Identify which cell holds the provided text, then report its [X, Y] central coordinate. 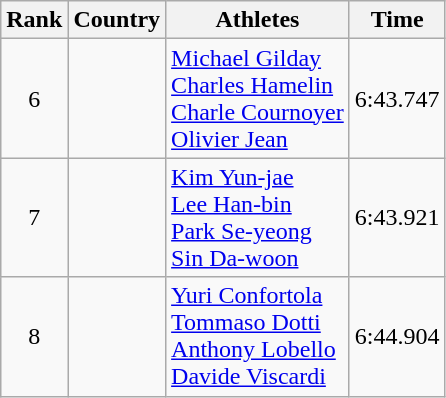
6 [34, 98]
8 [34, 336]
Kim Yun-jae Lee Han-bin Park Se-yeong Sin Da-woon [258, 218]
6:44.904 [397, 336]
Athletes [258, 20]
6:43.747 [397, 98]
7 [34, 218]
6:43.921 [397, 218]
Time [397, 20]
Michael Gilday Charles Hamelin Charle Cournoyer Olivier Jean [258, 98]
Country [117, 20]
Rank [34, 20]
Yuri Confortola Tommaso Dotti Anthony Lobello Davide Viscardi [258, 336]
